Provide the (X, Y) coordinate of the cell's center where the given text is located.  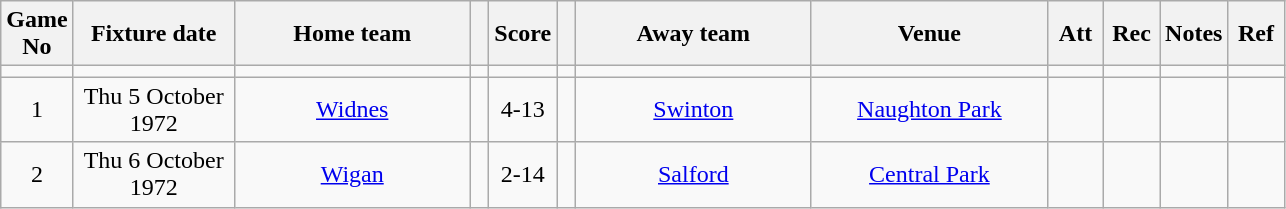
2 (37, 174)
Naughton Park (929, 110)
Venue (929, 34)
Thu 6 October 1972 (154, 174)
Swinton (693, 110)
1 (37, 110)
4-13 (523, 110)
Salford (693, 174)
2-14 (523, 174)
Rec (1132, 34)
Away team (693, 34)
Wigan (352, 174)
Score (523, 34)
Home team (352, 34)
Widnes (352, 110)
Notes (1194, 34)
Ref (1256, 34)
Att (1075, 34)
Fixture date (154, 34)
Thu 5 October 1972 (154, 110)
Central Park (929, 174)
Game No (37, 34)
